Capture the cell that displays the provided text and extract its [X, Y] central coordinate. 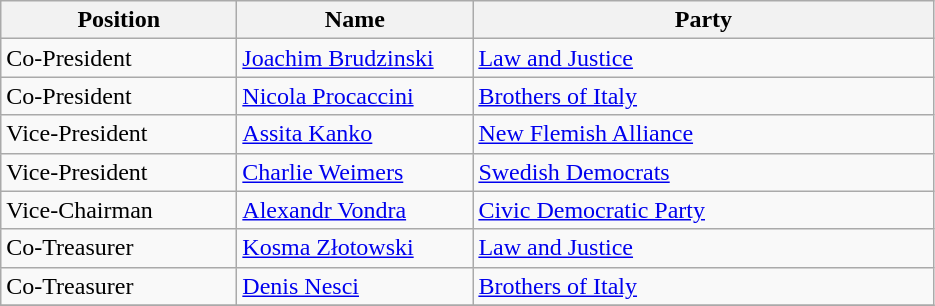
Denis Nesci [355, 286]
Civic Democratic Party [704, 210]
Nicola Procaccini [355, 96]
Party [704, 20]
Vice-Chairman [119, 210]
Assita Kanko [355, 134]
Charlie Weimers [355, 172]
Position [119, 20]
New Flemish Alliance [704, 134]
Joachim Brudzinski [355, 58]
Swedish Democrats [704, 172]
Alexandr Vondra [355, 210]
Name [355, 20]
Kosma Złotowski [355, 248]
